Provide the (X, Y) coordinate of the cell's center where the given text is located.  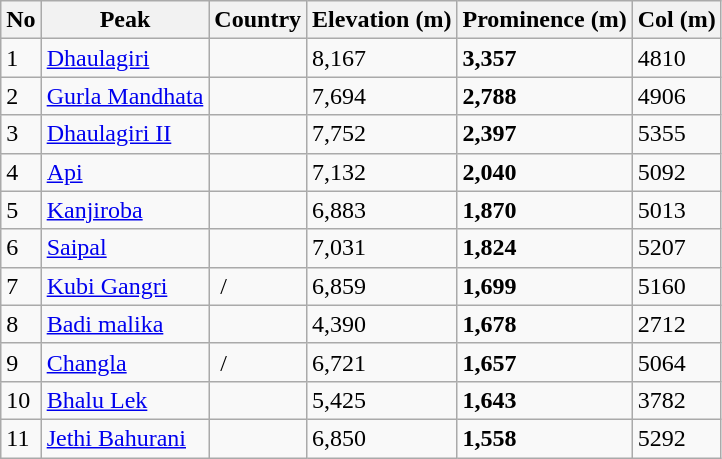
Bhalu Lek (125, 400)
Peak (125, 20)
3782 (676, 400)
5064 (676, 362)
Kanjiroba (125, 210)
6,859 (382, 286)
7,132 (382, 172)
5160 (676, 286)
Api (125, 172)
Country (258, 20)
4906 (676, 96)
Badi malika (125, 324)
2 (21, 96)
5013 (676, 210)
2,397 (544, 134)
4 (21, 172)
6,721 (382, 362)
1,643 (544, 400)
8 (21, 324)
5292 (676, 438)
1,678 (544, 324)
5355 (676, 134)
1,657 (544, 362)
6,850 (382, 438)
11 (21, 438)
2712 (676, 324)
1,870 (544, 210)
6,883 (382, 210)
Elevation (m) (382, 20)
Dhaulagiri (125, 58)
Jethi Bahurani (125, 438)
2,788 (544, 96)
3 (21, 134)
Saipal (125, 248)
Gurla Mandhata (125, 96)
Prominence (m) (544, 20)
2,040 (544, 172)
Kubi Gangri (125, 286)
7,752 (382, 134)
Changla (125, 362)
1,558 (544, 438)
5 (21, 210)
7 (21, 286)
4810 (676, 58)
No (21, 20)
3,357 (544, 58)
1 (21, 58)
Dhaulagiri II (125, 134)
4,390 (382, 324)
8,167 (382, 58)
7,031 (382, 248)
5,425 (382, 400)
6 (21, 248)
1,824 (544, 248)
Col (m) (676, 20)
5092 (676, 172)
5207 (676, 248)
1,699 (544, 286)
7,694 (382, 96)
9 (21, 362)
10 (21, 400)
